Detect which cell encompasses the target text, then output its (X, Y) center coordinate. 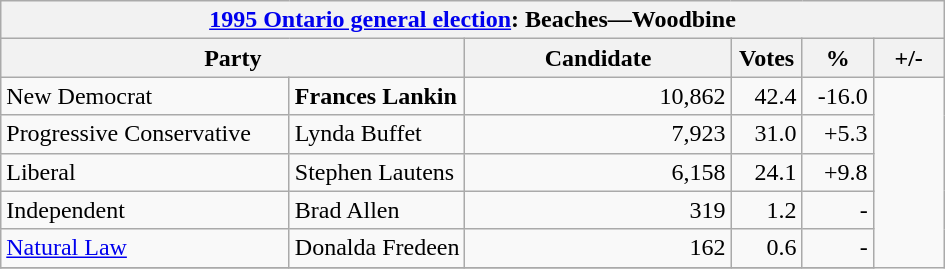
1995 Ontario general election: Beaches—Woodbine (472, 20)
1.2 (766, 210)
Liberal (146, 172)
Progressive Conservative (146, 134)
Candidate (598, 58)
Frances Lankin (377, 96)
Party (233, 58)
162 (598, 248)
+5.3 (838, 134)
42.4 (766, 96)
7,923 (598, 134)
10,862 (598, 96)
+/- (908, 58)
Lynda Buffet (377, 134)
Natural Law (146, 248)
New Democrat (146, 96)
Votes (766, 58)
Independent (146, 210)
0.6 (766, 248)
+9.8 (838, 172)
31.0 (766, 134)
Stephen Lautens (377, 172)
6,158 (598, 172)
Donalda Fredeen (377, 248)
319 (598, 210)
Brad Allen (377, 210)
-16.0 (838, 96)
% (838, 58)
24.1 (766, 172)
